Return (X, Y) of the center of cell containing provided text 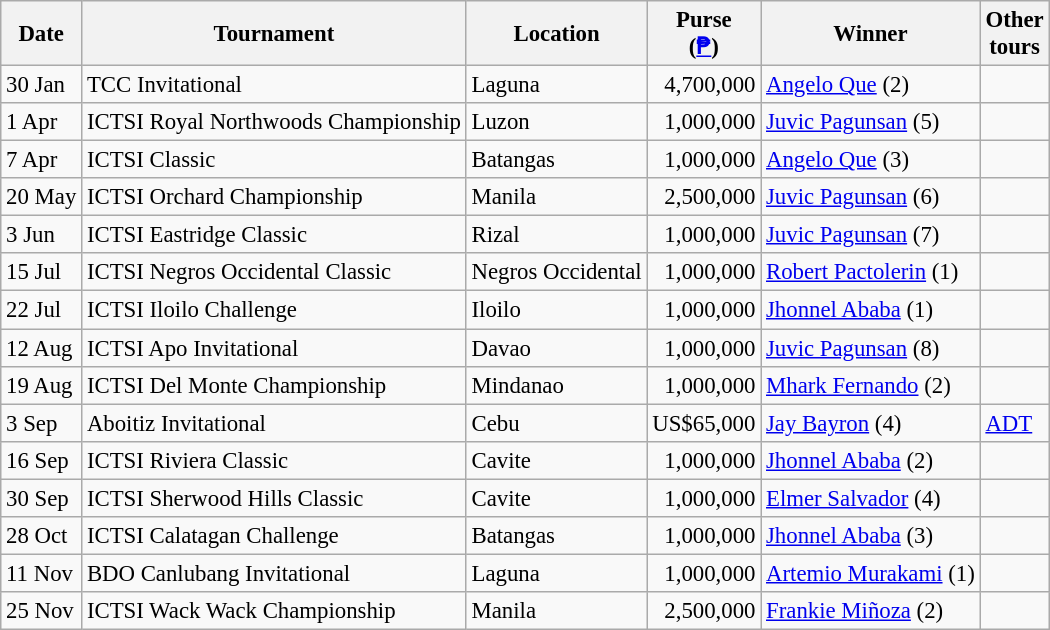
Aboitiz Invitational (274, 423)
Rizal (556, 235)
Jay Bayron (4) (870, 423)
Negros Occidental (556, 273)
Mhark Fernando (2) (870, 385)
Frankie Miñoza (2) (870, 611)
ADT (1014, 423)
11 Nov (42, 573)
3 Jun (42, 235)
25 Nov (42, 611)
Robert Pactolerin (1) (870, 273)
Jhonnel Ababa (2) (870, 460)
ICTSI Wack Wack Championship (274, 611)
Angelo Que (2) (870, 85)
3 Sep (42, 423)
Cebu (556, 423)
ICTSI Orchard Championship (274, 197)
Purse(₱) (704, 34)
Luzon (556, 122)
22 Jul (42, 310)
Juvic Pagunsan (8) (870, 348)
Juvic Pagunsan (6) (870, 197)
Angelo Que (3) (870, 160)
Date (42, 34)
Elmer Salvador (4) (870, 498)
19 Aug (42, 385)
Mindanao (556, 385)
ICTSI Eastridge Classic (274, 235)
Juvic Pagunsan (7) (870, 235)
ICTSI Royal Northwoods Championship (274, 122)
1 Apr (42, 122)
28 Oct (42, 536)
Location (556, 34)
ICTSI Sherwood Hills Classic (274, 498)
16 Sep (42, 460)
Tournament (274, 34)
US$65,000 (704, 423)
BDO Canlubang Invitational (274, 573)
ICTSI Classic (274, 160)
Jhonnel Ababa (3) (870, 536)
ICTSI Iloilo Challenge (274, 310)
ICTSI Negros Occidental Classic (274, 273)
20 May (42, 197)
30 Jan (42, 85)
TCC Invitational (274, 85)
Winner (870, 34)
Othertours (1014, 34)
ICTSI Riviera Classic (274, 460)
12 Aug (42, 348)
30 Sep (42, 498)
Jhonnel Ababa (1) (870, 310)
Juvic Pagunsan (5) (870, 122)
ICTSI Del Monte Championship (274, 385)
Iloilo (556, 310)
4,700,000 (704, 85)
Artemio Murakami (1) (870, 573)
Davao (556, 348)
15 Jul (42, 273)
ICTSI Apo Invitational (274, 348)
ICTSI Calatagan Challenge (274, 536)
7 Apr (42, 160)
